Return (x, y) of the center of cell containing provided text 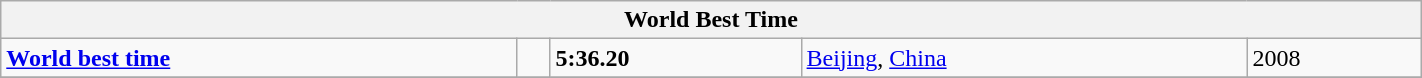
5:36.20 (676, 58)
2008 (1334, 58)
Beijing, China (1024, 58)
World best time (260, 58)
World Best Time (711, 20)
